Detect which cell encompasses the target text, then output its (x, y) center coordinate. 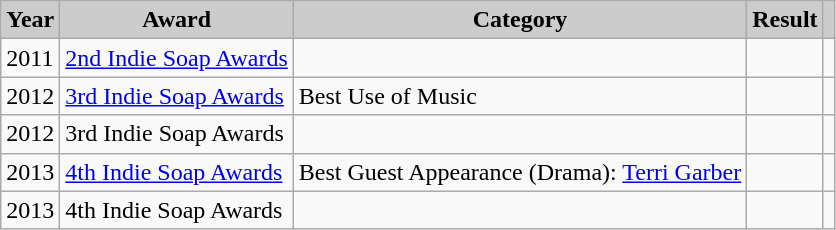
Best Guest Appearance (Drama): Terri Garber (520, 172)
Year (30, 20)
Best Use of Music (520, 96)
2011 (30, 58)
Category (520, 20)
2nd Indie Soap Awards (177, 58)
Award (177, 20)
Result (785, 20)
